Scan for the cell matching the given text and deliver its (x, y) coordinate at center. 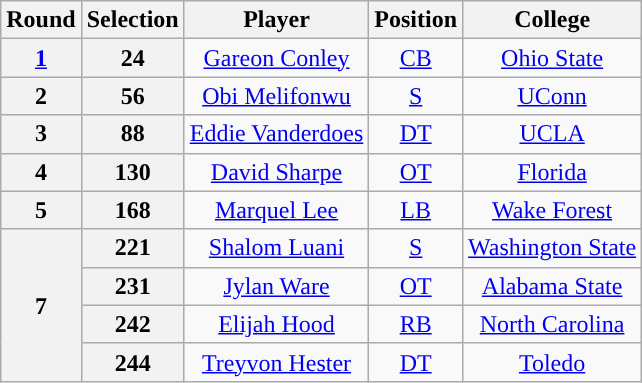
Washington State (552, 248)
North Carolina (552, 324)
CB (416, 58)
Alabama State (552, 286)
130 (132, 172)
168 (132, 210)
Ohio State (552, 58)
UCLA (552, 134)
2 (41, 96)
College (552, 20)
88 (132, 134)
Wake Forest (552, 210)
231 (132, 286)
1 (41, 58)
Gareon Conley (276, 58)
RB (416, 324)
Obi Melifonwu (276, 96)
242 (132, 324)
244 (132, 362)
UConn (552, 96)
Player (276, 20)
Round (41, 20)
Shalom Luani (276, 248)
David Sharpe (276, 172)
4 (41, 172)
Selection (132, 20)
24 (132, 58)
3 (41, 134)
7 (41, 305)
56 (132, 96)
Marquel Lee (276, 210)
Treyvon Hester (276, 362)
LB (416, 210)
Florida (552, 172)
5 (41, 210)
Elijah Hood (276, 324)
Jylan Ware (276, 286)
Position (416, 20)
Toledo (552, 362)
221 (132, 248)
Eddie Vanderdoes (276, 134)
